Detect which cell encompasses the target text, then output its [X, Y] center coordinate. 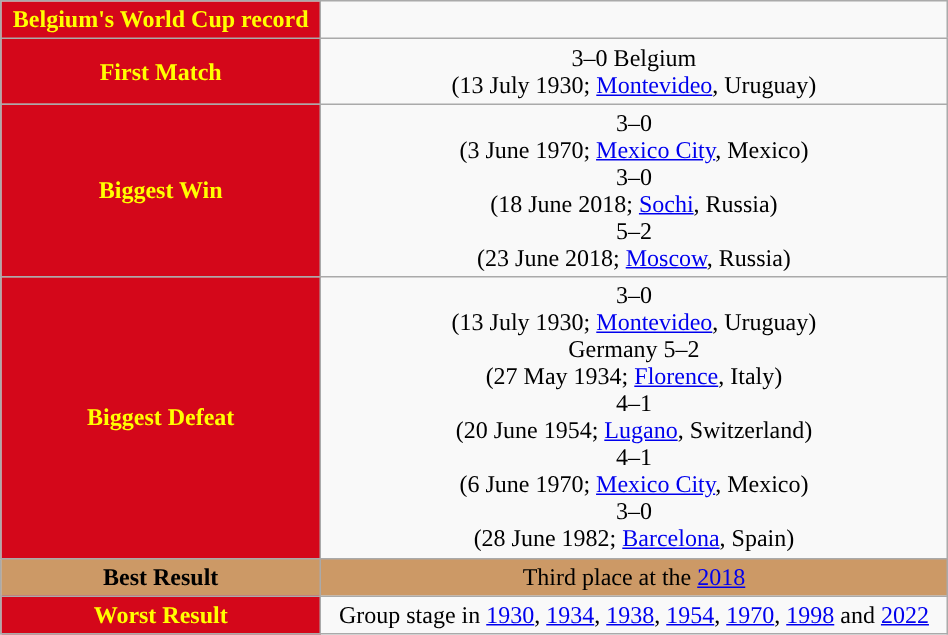
Biggest Win [161, 190]
Third place at the 2018 [634, 577]
Biggest Defeat [161, 418]
3–0 (3 June 1970; Mexico City, Mexico) 3–0 (18 June 2018; Sochi, Russia) 5–2 (23 June 2018; Moscow, Russia) [634, 190]
Group stage in 1930, 1934, 1938, 1954, 1970, 1998 and 2022 [634, 615]
Best Result [161, 577]
Worst Result [161, 615]
Belgium's World Cup record [161, 20]
First Match [161, 72]
3–0 Belgium (13 July 1930; Montevideo, Uruguay) [634, 72]
